Return the [X, Y] coordinate for the center point of the cell that contains the specified text.  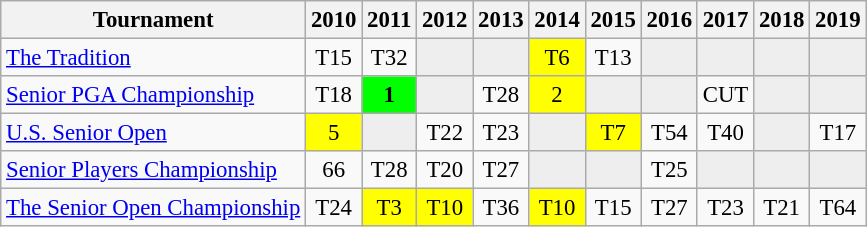
2012 [445, 20]
T3 [390, 208]
2016 [669, 20]
2017 [725, 20]
T24 [334, 208]
Senior PGA Championship [154, 95]
T18 [334, 95]
T13 [613, 58]
T20 [445, 170]
Tournament [154, 20]
66 [334, 170]
T6 [557, 58]
T21 [782, 208]
2 [557, 95]
T36 [501, 208]
2013 [501, 20]
T22 [445, 133]
T54 [669, 133]
T64 [838, 208]
T17 [838, 133]
Senior Players Championship [154, 170]
T32 [390, 58]
2011 [390, 20]
2014 [557, 20]
2018 [782, 20]
2019 [838, 20]
T40 [725, 133]
The Senior Open Championship [154, 208]
U.S. Senior Open [154, 133]
2010 [334, 20]
T7 [613, 133]
CUT [725, 95]
1 [390, 95]
2015 [613, 20]
T25 [669, 170]
5 [334, 133]
The Tradition [154, 58]
